Identify which cell holds the provided text, then report its [X, Y] central coordinate. 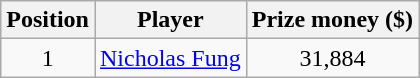
31,884 [332, 58]
Prize money ($) [332, 20]
Position [48, 20]
Nicholas Fung [170, 58]
1 [48, 58]
Player [170, 20]
